Locate the cell with the specified text and output its (X, Y) center coordinate. 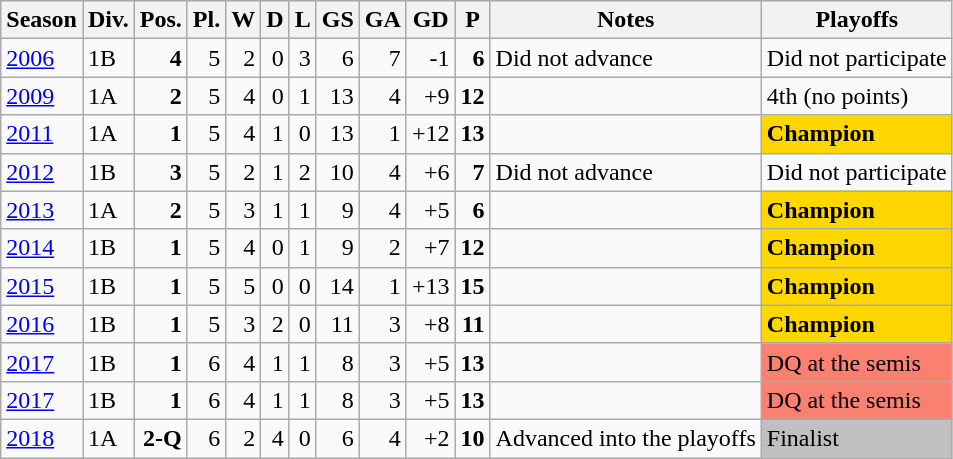
4th (no points) (856, 96)
2014 (42, 248)
-1 (430, 58)
+7 (430, 248)
Notes (626, 20)
2016 (42, 324)
2009 (42, 96)
Finalist (856, 438)
Playoffs (856, 20)
Pl. (206, 20)
15 (472, 286)
2-Q (160, 438)
GD (430, 20)
Pos. (160, 20)
2015 (42, 286)
P (472, 20)
L (302, 20)
Div. (108, 20)
W (244, 20)
D (275, 20)
2018 (42, 438)
+2 (430, 438)
Season (42, 20)
2013 (42, 210)
2011 (42, 134)
+8 (430, 324)
+13 (430, 286)
+12 (430, 134)
2006 (42, 58)
+9 (430, 96)
GA (382, 20)
14 (338, 286)
Advanced into the playoffs (626, 438)
+6 (430, 172)
2012 (42, 172)
GS (338, 20)
